Pinpoint the cell where the given text exists, returning its [x, y] midpoint coordinate. 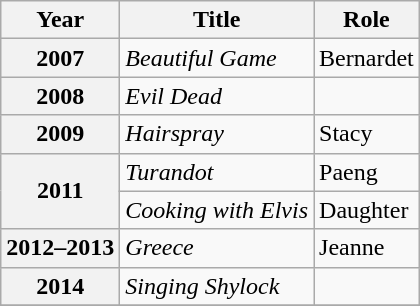
Stacy [367, 134]
2008 [60, 96]
Title [217, 20]
Role [367, 20]
Jeanne [367, 248]
2009 [60, 134]
Greece [217, 248]
Evil Dead [217, 96]
Daughter [367, 210]
Turandot [217, 172]
Cooking with Elvis [217, 210]
Beautiful Game [217, 58]
Hairspray [217, 134]
2012–2013 [60, 248]
Paeng [367, 172]
Bernardet [367, 58]
2011 [60, 191]
Singing Shylock [217, 286]
Year [60, 20]
2007 [60, 58]
2014 [60, 286]
